Pinpoint the cell where the given text exists, returning its (x, y) midpoint coordinate. 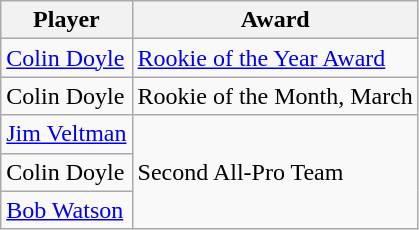
Player (66, 20)
Jim Veltman (66, 134)
Rookie of the Month, March (275, 96)
Bob Watson (66, 210)
Rookie of the Year Award (275, 58)
Award (275, 20)
Second All-Pro Team (275, 172)
